Provide the (X, Y) coordinate of the cell's center where the given text is located.  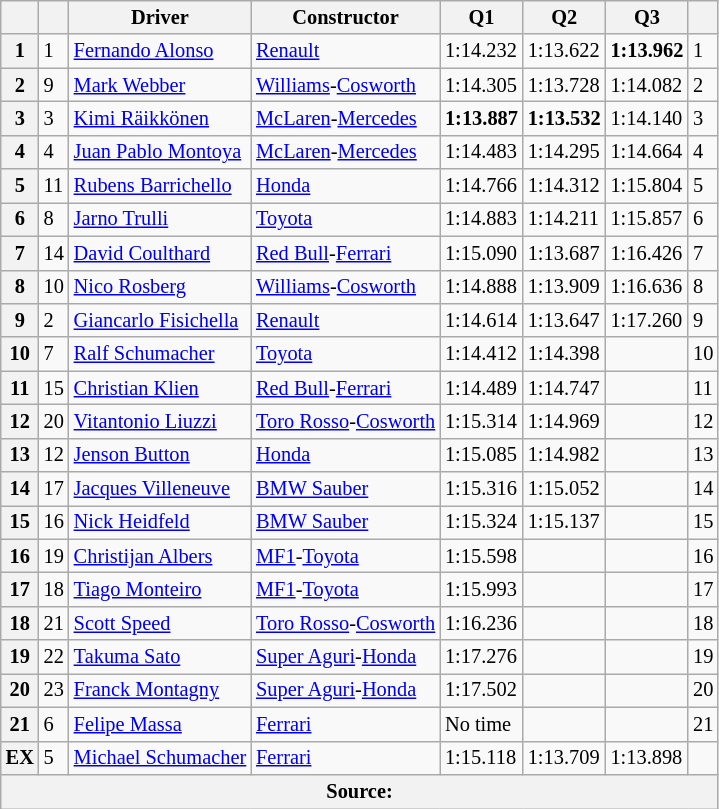
1:15.316 (482, 489)
Jarno Trulli (160, 219)
1:13.647 (564, 320)
Source: (360, 791)
1:14.883 (482, 219)
1:13.887 (482, 118)
Michael Schumacher (160, 758)
1:16.236 (482, 623)
Christian Klien (160, 388)
1:14.483 (482, 152)
1:13.962 (648, 51)
1:14.888 (482, 287)
1:17.276 (482, 657)
Juan Pablo Montoya (160, 152)
23 (54, 690)
1:14.312 (564, 186)
No time (482, 724)
Takuma Sato (160, 657)
Mark Webber (160, 85)
Fernando Alonso (160, 51)
22 (54, 657)
1:17.502 (482, 690)
Constructor (346, 17)
1:16.636 (648, 287)
1:13.728 (564, 85)
Nico Rosberg (160, 287)
EX (20, 758)
1:14.305 (482, 85)
1:15.324 (482, 522)
1:15.804 (648, 186)
Franck Montagny (160, 690)
1:13.622 (564, 51)
1:14.398 (564, 354)
1:15.993 (482, 589)
Jacques Villeneuve (160, 489)
Giancarlo Fisichella (160, 320)
1:15.118 (482, 758)
1:14.982 (564, 455)
1:14.211 (564, 219)
1:14.412 (482, 354)
1:14.614 (482, 320)
1:13.898 (648, 758)
1:16.426 (648, 253)
1:14.664 (648, 152)
1:14.295 (564, 152)
Q2 (564, 17)
1:13.709 (564, 758)
1:14.766 (482, 186)
Christijan Albers (160, 556)
Rubens Barrichello (160, 186)
Jenson Button (160, 455)
Kimi Räikkönen (160, 118)
1:14.489 (482, 388)
Ralf Schumacher (160, 354)
Felipe Massa (160, 724)
1:14.140 (648, 118)
Q3 (648, 17)
1:15.857 (648, 219)
1:14.232 (482, 51)
1:17.260 (648, 320)
1:15.598 (482, 556)
David Coulthard (160, 253)
1:14.969 (564, 421)
1:13.909 (564, 287)
1:15.052 (564, 489)
1:15.137 (564, 522)
1:13.687 (564, 253)
Vitantonio Liuzzi (160, 421)
Nick Heidfeld (160, 522)
Q1 (482, 17)
1:15.085 (482, 455)
1:13.532 (564, 118)
1:14.082 (648, 85)
Driver (160, 17)
Tiago Monteiro (160, 589)
1:15.314 (482, 421)
Scott Speed (160, 623)
1:15.090 (482, 253)
1:14.747 (564, 388)
